Search for the cell housing the specified text and yield its [x, y] center coordinate. 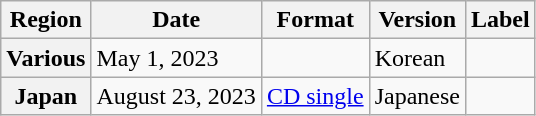
CD single [315, 96]
Japanese [417, 96]
Version [417, 20]
Format [315, 20]
August 23, 2023 [176, 96]
Japan [46, 96]
Region [46, 20]
Korean [417, 58]
Various [46, 58]
Date [176, 20]
May 1, 2023 [176, 58]
Label [500, 20]
